Determine the (x, y) coordinate at the center of the cell enclosing the given text.  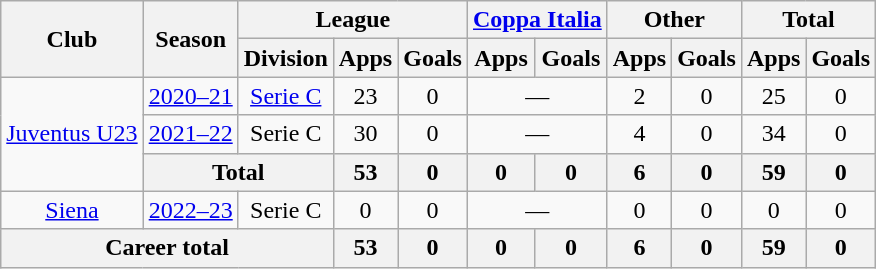
30 (365, 134)
Coppa Italia (537, 20)
Division (286, 58)
Season (190, 39)
Other (674, 20)
2020–21 (190, 96)
Siena (72, 210)
Juventus U23 (72, 134)
2 (639, 96)
Career total (168, 248)
League (352, 20)
25 (773, 96)
Club (72, 39)
4 (639, 134)
2021–22 (190, 134)
2022–23 (190, 210)
23 (365, 96)
34 (773, 134)
